Identify which cell holds the provided text, then report its [X, Y] central coordinate. 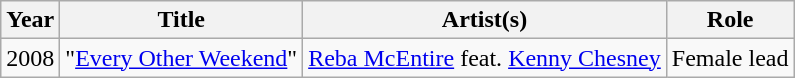
Female lead [730, 58]
Artist(s) [485, 20]
Year [30, 20]
"Every Other Weekend" [182, 58]
Title [182, 20]
Reba McEntire feat. Kenny Chesney [485, 58]
2008 [30, 58]
Role [730, 20]
